Output the [x, y] coordinate of the center of the cell containing the given text.  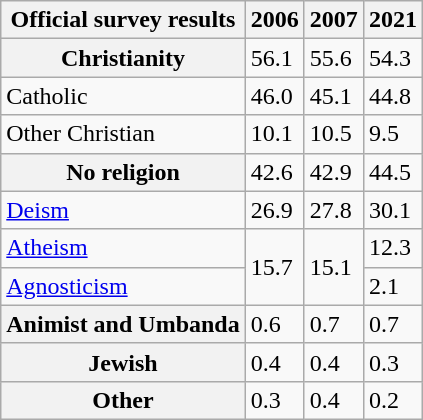
0.6 [274, 324]
Official survey results [123, 20]
Agnosticism [123, 286]
2021 [392, 20]
2.1 [392, 286]
26.9 [274, 210]
Jewish [123, 362]
Atheism [123, 248]
Catholic [123, 96]
30.1 [392, 210]
10.1 [274, 134]
56.1 [274, 58]
45.1 [334, 96]
Christianity [123, 58]
2006 [274, 20]
55.6 [334, 58]
Other [123, 400]
44.5 [392, 172]
46.0 [274, 96]
44.8 [392, 96]
42.6 [274, 172]
15.7 [274, 267]
2007 [334, 20]
42.9 [334, 172]
No religion [123, 172]
54.3 [392, 58]
15.1 [334, 267]
10.5 [334, 134]
Other Christian [123, 134]
9.5 [392, 134]
27.8 [334, 210]
Deism [123, 210]
0.2 [392, 400]
Animist and Umbanda [123, 324]
12.3 [392, 248]
